Return (X, Y) of the center of cell containing provided text 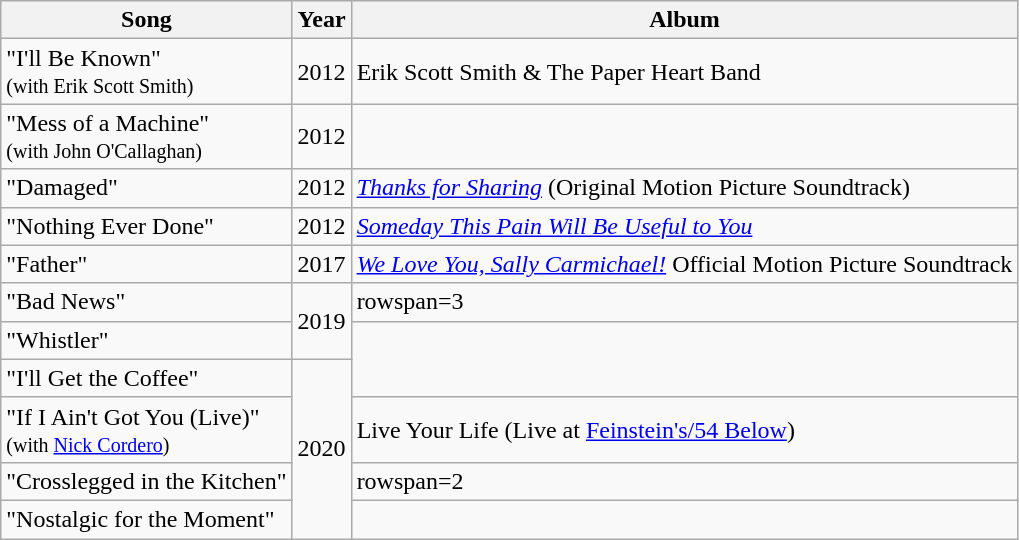
"If I Ain't Got You (Live)" (with Nick Cordero) (146, 430)
Erik Scott Smith & The Paper Heart Band (684, 72)
Thanks for Sharing (Original Motion Picture Soundtrack) (684, 188)
"Nostalgic for the Moment" (146, 519)
"Damaged" (146, 188)
"Father" (146, 264)
Live Your Life (Live at Feinstein's/54 Below) (684, 430)
Someday This Pain Will Be Useful to You (684, 226)
"Mess of a Machine"(with John O'Callaghan) (146, 136)
"Nothing Ever Done" (146, 226)
We Love You, Sally Carmichael! Official Motion Picture Soundtrack (684, 264)
"I'll Get the Coffee" (146, 378)
2017 (322, 264)
Song (146, 20)
2020 (322, 448)
"Whistler" (146, 340)
rowspan=3 (684, 302)
Year (322, 20)
Album (684, 20)
"Bad News" (146, 302)
"Crosslegged in the Kitchen" (146, 481)
"I'll Be Known"(with Erik Scott Smith) (146, 72)
rowspan=2 (684, 481)
2019 (322, 321)
